Find where the given text appears and provide that cell's center as [x, y] coordinate. 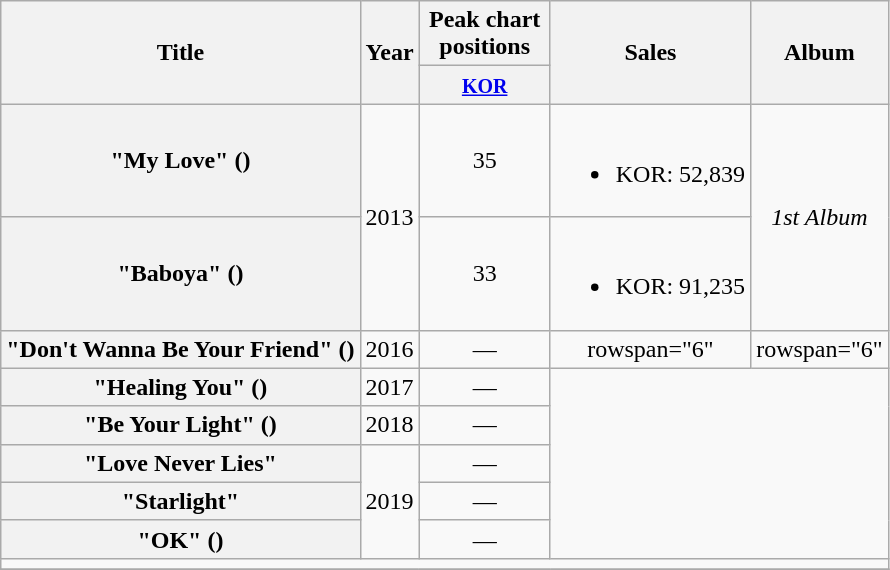
2018 [390, 425]
2013 [390, 217]
Album [820, 52]
2016 [390, 349]
KOR: 52,839 [650, 160]
2017 [390, 387]
KOR: 91,235 [650, 274]
KOR [484, 85]
"Love Never Lies" [180, 463]
Year [390, 52]
"Healing You" () [180, 387]
2019 [390, 501]
Peak chart positions [484, 34]
"Baboya" () [180, 274]
35 [484, 160]
"My Love" () [180, 160]
33 [484, 274]
"Starlight" [180, 501]
1st Album [820, 217]
"Be Your Light" () [180, 425]
Title [180, 52]
Sales [650, 52]
"Don't Wanna Be Your Friend" () [180, 349]
"OK" () [180, 539]
